Find where the given text appears and provide that cell's center as (X, Y) coordinate. 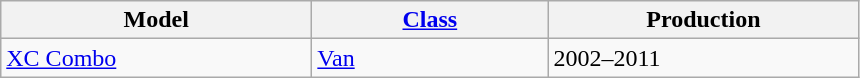
Van (430, 58)
XC Combo (156, 58)
Model (156, 20)
Class (430, 20)
Production (704, 20)
2002–2011 (704, 58)
